From the cell containing the given text, extract its center point as (X, Y) coordinate. 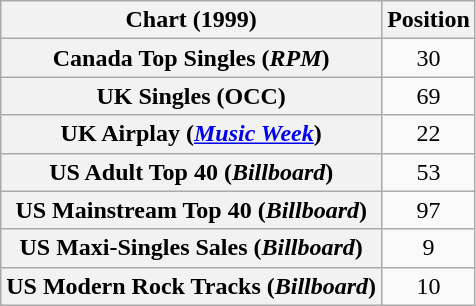
UK Airplay (Music Week) (192, 134)
US Modern Rock Tracks (Billboard) (192, 286)
9 (429, 248)
10 (429, 286)
Canada Top Singles (RPM) (192, 58)
US Mainstream Top 40 (Billboard) (192, 210)
Position (429, 20)
69 (429, 96)
Chart (1999) (192, 20)
30 (429, 58)
US Maxi-Singles Sales (Billboard) (192, 248)
53 (429, 172)
US Adult Top 40 (Billboard) (192, 172)
UK Singles (OCC) (192, 96)
97 (429, 210)
22 (429, 134)
